Return the (x, y) coordinate for the center point of the cell that contains the specified text.  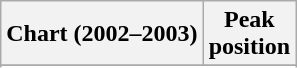
Peakposition (249, 34)
Chart (2002–2003) (102, 34)
